Return [X, Y] of the center of cell containing provided text 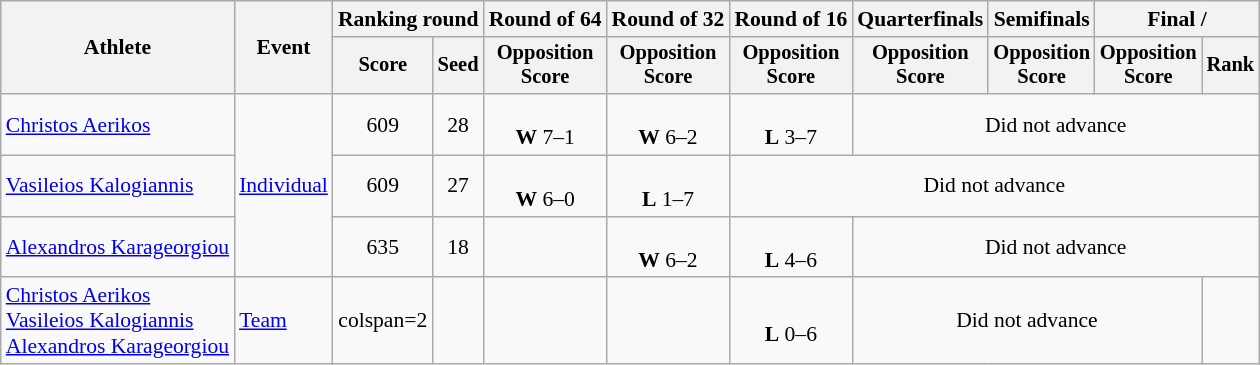
colspan=2 [383, 322]
Final / [1177, 19]
Seed [458, 66]
Team [284, 322]
Score [383, 66]
W 6–0 [546, 186]
L 1–7 [668, 186]
Individual [284, 186]
Round of 64 [546, 19]
Round of 32 [668, 19]
18 [458, 248]
Semifinals [1042, 19]
Rank [1231, 66]
Alexandros Karageorgiou [118, 248]
Christos Aerikos [118, 124]
Vasileios Kalogiannis [118, 186]
Ranking round [408, 19]
635 [383, 248]
Christos AerikosVasileios KalogiannisAlexandros Karageorgiou [118, 322]
Event [284, 48]
Round of 16 [790, 19]
W 7–1 [546, 124]
27 [458, 186]
L 4–6 [790, 248]
L 0–6 [790, 322]
Athlete [118, 48]
28 [458, 124]
L 3–7 [790, 124]
Quarterfinals [920, 19]
